Determine the [X, Y] coordinate at the center of the cell enclosing the given text.  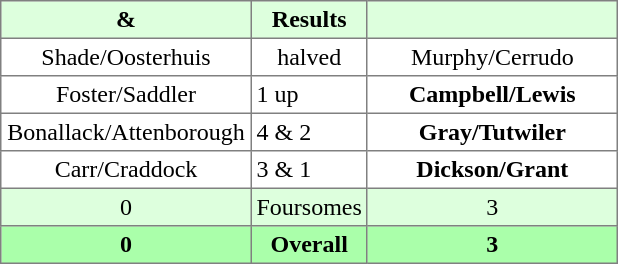
Campbell/Lewis [492, 95]
Murphy/Cerrudo [492, 57]
halved [309, 57]
1 up [309, 95]
Gray/Tutwiler [492, 132]
Shade/Oosterhuis [126, 57]
Foster/Saddler [126, 95]
Dickson/Grant [492, 170]
Carr/Craddock [126, 170]
3 & 1 [309, 170]
Bonallack/Attenborough [126, 132]
Overall [309, 245]
& [126, 20]
4 & 2 [309, 132]
Results [309, 20]
Foursomes [309, 207]
